Extract the [x, y] coordinate from the center of the cell holding the provided text.  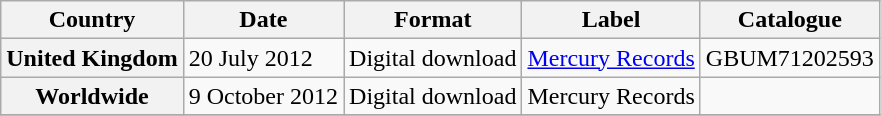
9 October 2012 [263, 96]
Format [433, 20]
Catalogue [790, 20]
Date [263, 20]
Country [92, 20]
GBUM71202593 [790, 58]
20 July 2012 [263, 58]
Label [611, 20]
United Kingdom [92, 58]
Worldwide [92, 96]
